Determine the (x, y) coordinate at the center of the cell enclosing the given text.  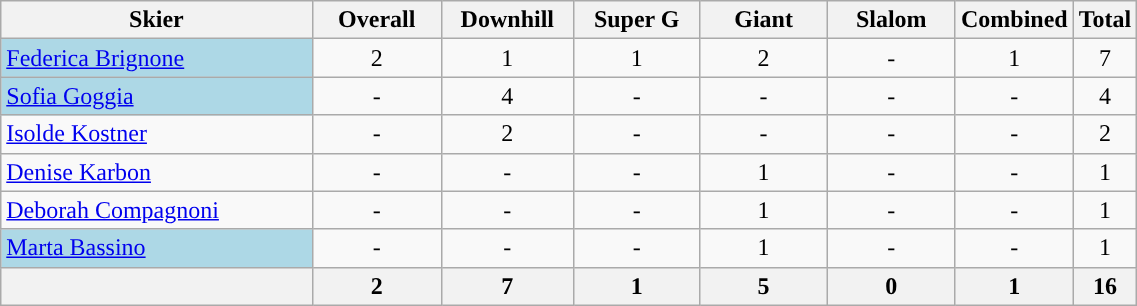
0 (891, 286)
16 (1105, 286)
Combined (1014, 20)
Total (1105, 20)
Skier (156, 20)
Denise Karbon (156, 172)
Giant (764, 20)
Marta Bassino (156, 248)
Isolde Kostner (156, 134)
Downhill (507, 20)
Super G (636, 20)
Federica Brignone (156, 58)
5 (764, 286)
Overall (376, 20)
Deborah Compagnoni (156, 210)
Slalom (891, 20)
Sofia Goggia (156, 96)
